Scan for the cell matching the given text and deliver its (X, Y) coordinate at center. 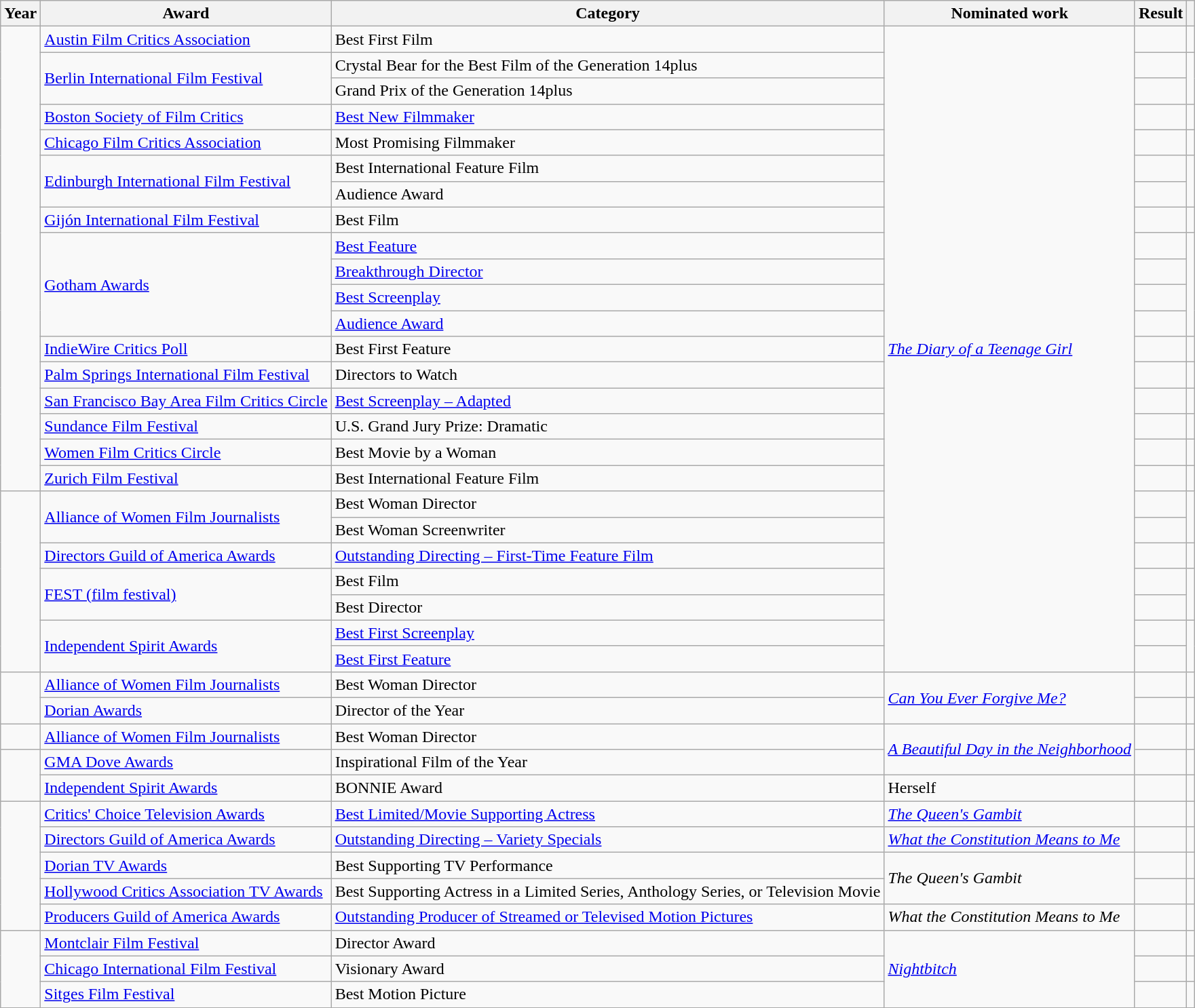
Grand Prix of the Generation 14plus (608, 91)
Zurich Film Festival (186, 478)
Dorian Awards (186, 710)
Women Film Critics Circle (186, 452)
Most Promising Filmmaker (608, 142)
A Beautiful Day in the Neighborhood (1010, 749)
Best Supporting TV Performance (608, 866)
Director Award (608, 943)
IndieWire Critics Poll (186, 349)
Herself (1010, 788)
Can You Ever Forgive Me? (1010, 697)
Visionary Award (608, 969)
Chicago Film Critics Association (186, 142)
Outstanding Directing – First-Time Feature Film (608, 556)
Gijón International Film Festival (186, 220)
Best First Film (608, 39)
Best Movie by a Woman (608, 452)
Best First Screenplay (608, 633)
Edinburgh International Film Festival (186, 181)
Best Woman Screenwriter (608, 530)
Dorian TV Awards (186, 866)
Outstanding Directing – Variety Specials (608, 840)
Best Feature (608, 246)
Producers Guild of America Awards (186, 917)
Category (608, 14)
San Francisco Bay Area Film Critics Circle (186, 401)
Best Director (608, 607)
Palm Springs International Film Festival (186, 375)
Sitges Film Festival (186, 994)
Outstanding Producer of Streamed or Televised Motion Pictures (608, 917)
Crystal Bear for the Best Film of the Generation 14plus (608, 65)
Boston Society of Film Critics (186, 117)
The Diary of a Teenage Girl (1010, 349)
Sundance Film Festival (186, 427)
Best Screenplay (608, 297)
Best Screenplay – Adapted (608, 401)
Nominated work (1010, 14)
Breakthrough Director (608, 271)
Best Supporting Actress in a Limited Series, Anthology Series, or Television Movie (608, 891)
Directors to Watch (608, 375)
Berlin International Film Festival (186, 78)
Montclair Film Festival (186, 943)
Chicago International Film Festival (186, 969)
Inspirational Film of the Year (608, 762)
Award (186, 14)
GMA Dove Awards (186, 762)
Critics' Choice Television Awards (186, 814)
FEST (film festival) (186, 594)
Director of the Year (608, 710)
Result (1160, 14)
Best Limited/Movie Supporting Actress (608, 814)
Best New Filmmaker (608, 117)
Austin Film Critics Association (186, 39)
Best Motion Picture (608, 994)
Gotham Awards (186, 284)
U.S. Grand Jury Prize: Dramatic (608, 427)
Hollywood Critics Association TV Awards (186, 891)
BONNIE Award (608, 788)
Nightbitch (1010, 969)
Year (20, 14)
